Capture the cell that displays the provided text and extract its (x, y) central coordinate. 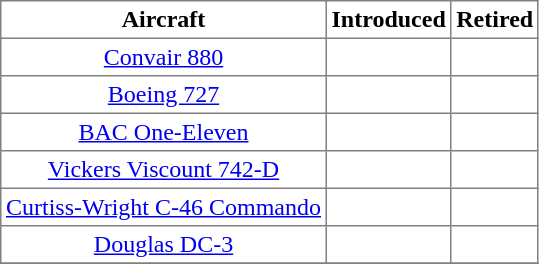
Vickers Viscount 742-D (164, 170)
Aircraft (164, 20)
Douglas DC-3 (164, 245)
Curtiss-Wright C-46 Commando (164, 207)
Boeing 727 (164, 95)
BAC One-Eleven (164, 132)
Retired (494, 20)
Convair 880 (164, 57)
Introduced (388, 20)
